Detect which cell encompasses the target text, then output its [x, y] center coordinate. 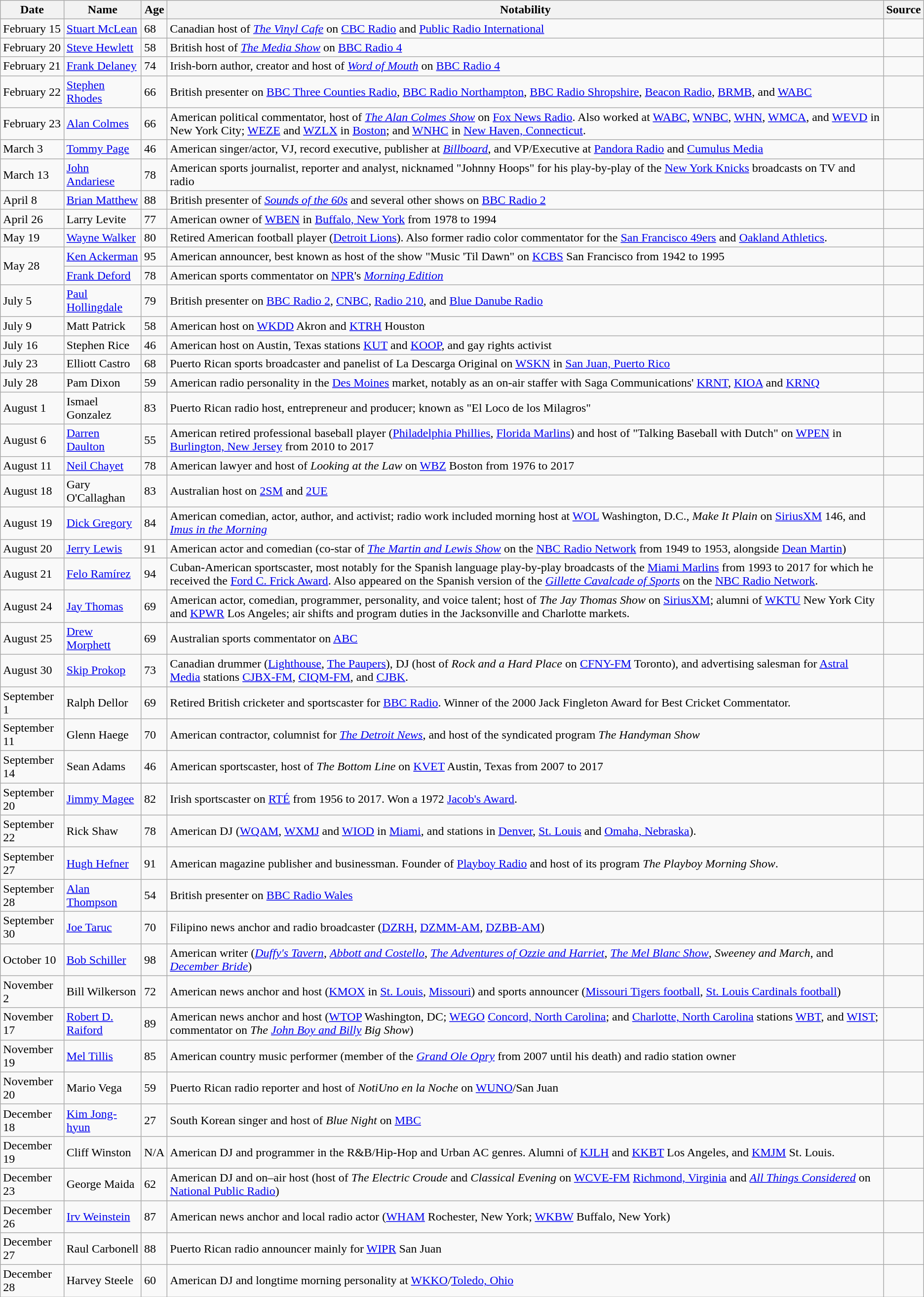
79 [154, 301]
American news anchor and host (KMOX in St. Louis, Missouri) and sports announcer (Missouri Tigers football, St. Louis Cardinals football) [525, 991]
80 [154, 237]
March 13 [33, 175]
Jay Thomas [103, 606]
87 [154, 1217]
John Andariese [103, 175]
84 [154, 523]
August 19 [33, 523]
Notability [525, 10]
85 [154, 1056]
American news anchor and local radio actor (WHAM Rochester, New York; WKBW Buffalo, New York) [525, 1217]
Pam Dixon [103, 383]
Ken Ackerman [103, 256]
September 27 [33, 863]
February 20 [33, 47]
Mario Vega [103, 1088]
Ralph Dellor [103, 702]
Retired British cricketer and sportscaster for BBC Radio. Winner of the 2000 Jack Fingleton Award for Best Cricket Commentator. [525, 702]
Puerto Rican sports broadcaster and panelist of La Descarga Original on WSKN in San Juan, Puerto Rico [525, 364]
Retired American football player (Detroit Lions). Also former radio color commentator for the San Francisco 49ers and Oakland Athletics. [525, 237]
October 10 [33, 960]
Puerto Rican radio announcer mainly for WIPR San Juan [525, 1249]
American host on Austin, Texas stations KUT and KOOP, and gay rights activist [525, 345]
November 20 [33, 1088]
July 9 [33, 326]
Jimmy Magee [103, 799]
American magazine publisher and businessman. Founder of Playboy Radio and host of its program The Playboy Morning Show. [525, 863]
March 3 [33, 149]
77 [154, 219]
May 28 [33, 266]
Irv Weinstein [103, 1217]
Stephen Rhodes [103, 92]
American sports commentator on NPR's Morning Edition [525, 275]
Harvey Steele [103, 1281]
November 2 [33, 991]
July 5 [33, 301]
August 25 [33, 638]
December 23 [33, 1184]
Glenn Haege [103, 735]
Tommy Page [103, 149]
Hugh Hefner [103, 863]
American singer/actor, VJ, record executive, publisher at Billboard, and VP/Executive at Pandora Radio and Cumulus Media [525, 149]
Name [103, 10]
Stephen Rice [103, 345]
September 1 [33, 702]
Felo Ramírez [103, 574]
54 [154, 896]
Puerto Rican radio reporter and host of NotiUno en la Noche on WUNO/San Juan [525, 1088]
American DJ and programmer in the R&B/Hip-Hop and Urban AC genres. Alumni of KJLH and KKBT Los Angeles, and KMJM St. Louis. [525, 1152]
November 19 [33, 1056]
Stuart McLean [103, 29]
December 28 [33, 1281]
American DJ and longtime morning personality at WKKO/Toledo, Ohio [525, 1281]
July 28 [33, 383]
August 30 [33, 670]
55 [154, 440]
73 [154, 670]
Sean Adams [103, 767]
Source [903, 10]
Ismael Gonzalez [103, 408]
September 22 [33, 831]
Robert D. Raiford [103, 1024]
American contractor, columnist for The Detroit News, and host of the syndicated program The Handyman Show [525, 735]
American host on WKDD Akron and KTRH Houston [525, 326]
August 20 [33, 549]
February 23 [33, 123]
George Maida [103, 1184]
62 [154, 1184]
Neil Chayet [103, 466]
Wayne Walker [103, 237]
South Korean singer and host of Blue Night on MBC [525, 1120]
July 23 [33, 364]
Mel Tillis [103, 1056]
27 [154, 1120]
British presenter on BBC Three Counties Radio, BBC Radio Northampton, BBC Radio Shropshire, Beacon Radio, BRMB, and WABC [525, 92]
August 6 [33, 440]
Alan Thompson [103, 896]
American sports journalist, reporter and analyst, nicknamed "Johnny Hoops" for his play-by-play of the New York Knicks broadcasts on TV and radio [525, 175]
December 18 [33, 1120]
98 [154, 960]
Paul Hollingdale [103, 301]
Puerto Rican radio host, entrepreneur and producer; known as "El Loco de los Milagros" [525, 408]
74 [154, 66]
Australian host on 2SM and 2UE [525, 491]
September 30 [33, 927]
August 18 [33, 491]
60 [154, 1281]
February 21 [33, 66]
American country music performer (member of the Grand Ole Opry from 2007 until his death) and radio station owner [525, 1056]
Irish sportscaster on RTÉ from 1956 to 2017. Won a 1972 Jacob's Award. [525, 799]
Frank Deford [103, 275]
September 14 [33, 767]
American actor and comedian (co-star of The Martin and Lewis Show on the NBC Radio Network from 1949 to 1953, alongside Dean Martin) [525, 549]
Frank Delaney [103, 66]
82 [154, 799]
94 [154, 574]
Jerry Lewis [103, 549]
Drew Morphett [103, 638]
Steve Hewlett [103, 47]
Larry Levite [103, 219]
Raul Carbonell [103, 1249]
British presenter on BBC Radio Wales [525, 896]
American writer (Duffy's Tavern, Abbott and Costello, The Adventures of Ozzie and Harriet, The Mel Blanc Show, Sweeney and March, and December Bride) [525, 960]
British presenter of Sounds of the 60s and several other shows on BBC Radio 2 [525, 200]
Alan Colmes [103, 123]
July 16 [33, 345]
Date [33, 10]
September 20 [33, 799]
Australian sports commentator on ABC [525, 638]
September 11 [33, 735]
August 1 [33, 408]
February 22 [33, 92]
Kim Jong-hyun [103, 1120]
British presenter on BBC Radio 2, CNBC, Radio 210, and Blue Danube Radio [525, 301]
Bill Wilkerson [103, 991]
British host of The Media Show on BBC Radio 4 [525, 47]
Darren Daulton [103, 440]
September 28 [33, 896]
N/A [154, 1152]
November 17 [33, 1024]
February 15 [33, 29]
Age [154, 10]
April 26 [33, 219]
December 26 [33, 1217]
May 19 [33, 237]
Joe Taruc [103, 927]
American DJ (WQAM, WXMJ and WIOD in Miami, and stations in Denver, St. Louis and Omaha, Nebraska). [525, 831]
American lawyer and host of Looking at the Law on WBZ Boston from 1976 to 2017 [525, 466]
December 19 [33, 1152]
95 [154, 256]
Dick Gregory [103, 523]
Filipino news anchor and radio broadcaster (DZRH, DZMM-AM, DZBB-AM) [525, 927]
August 24 [33, 606]
American announcer, best known as host of the show "Music 'Til Dawn" on KCBS San Francisco from 1942 to 1995 [525, 256]
Elliott Castro [103, 364]
Skip Prokop [103, 670]
Rick Shaw [103, 831]
89 [154, 1024]
Canadian host of The Vinyl Cafe on CBC Radio and Public Radio International [525, 29]
Cliff Winston [103, 1152]
American owner of WBEN in Buffalo, New York from 1978 to 1994 [525, 219]
Brian Matthew [103, 200]
Matt Patrick [103, 326]
August 21 [33, 574]
American sportscaster, host of The Bottom Line on KVET Austin, Texas from 2007 to 2017 [525, 767]
American radio personality in the Des Moines market, notably as an on-air staffer with Saga Communications' KRNT, KIOA and KRNQ [525, 383]
August 11 [33, 466]
72 [154, 991]
Gary O'Callaghan [103, 491]
April 8 [33, 200]
Irish-born author, creator and host of Word of Mouth on BBC Radio 4 [525, 66]
Bob Schiller [103, 960]
December 27 [33, 1249]
